Search for the cell housing the specified text and yield its (x, y) center coordinate. 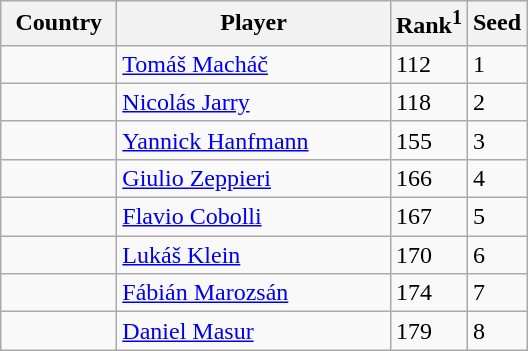
2 (496, 102)
155 (428, 140)
Seed (496, 24)
6 (496, 255)
Daniel Masur (254, 331)
8 (496, 331)
Tomáš Macháč (254, 64)
118 (428, 102)
179 (428, 331)
Fábián Marozsán (254, 293)
Lukáš Klein (254, 255)
Giulio Zeppieri (254, 178)
Flavio Cobolli (254, 217)
5 (496, 217)
1 (496, 64)
Country (59, 24)
170 (428, 255)
4 (496, 178)
Rank1 (428, 24)
174 (428, 293)
167 (428, 217)
Nicolás Jarry (254, 102)
7 (496, 293)
112 (428, 64)
166 (428, 178)
3 (496, 140)
Yannick Hanfmann (254, 140)
Player (254, 24)
